Locate the cell with the specified text and output its [x, y] center coordinate. 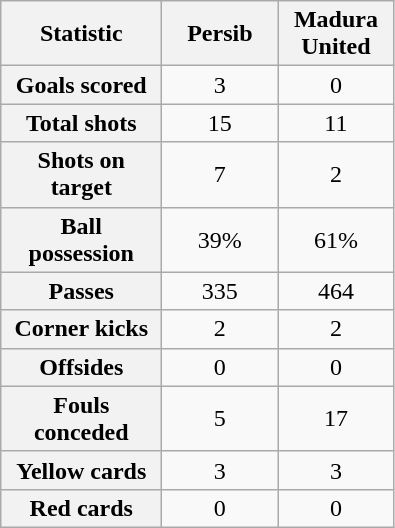
464 [336, 291]
11 [336, 123]
5 [220, 418]
Red cards [82, 508]
Goals scored [82, 85]
Corner kicks [82, 329]
Passes [82, 291]
15 [220, 123]
Statistic [82, 34]
7 [220, 174]
Madura United [336, 34]
39% [220, 240]
Shots on target [82, 174]
Total shots [82, 123]
17 [336, 418]
Ball possession [82, 240]
Yellow cards [82, 470]
Offsides [82, 367]
Persib [220, 34]
61% [336, 240]
Fouls conceded [82, 418]
335 [220, 291]
